From the cell containing the given text, extract its center point as [X, Y] coordinate. 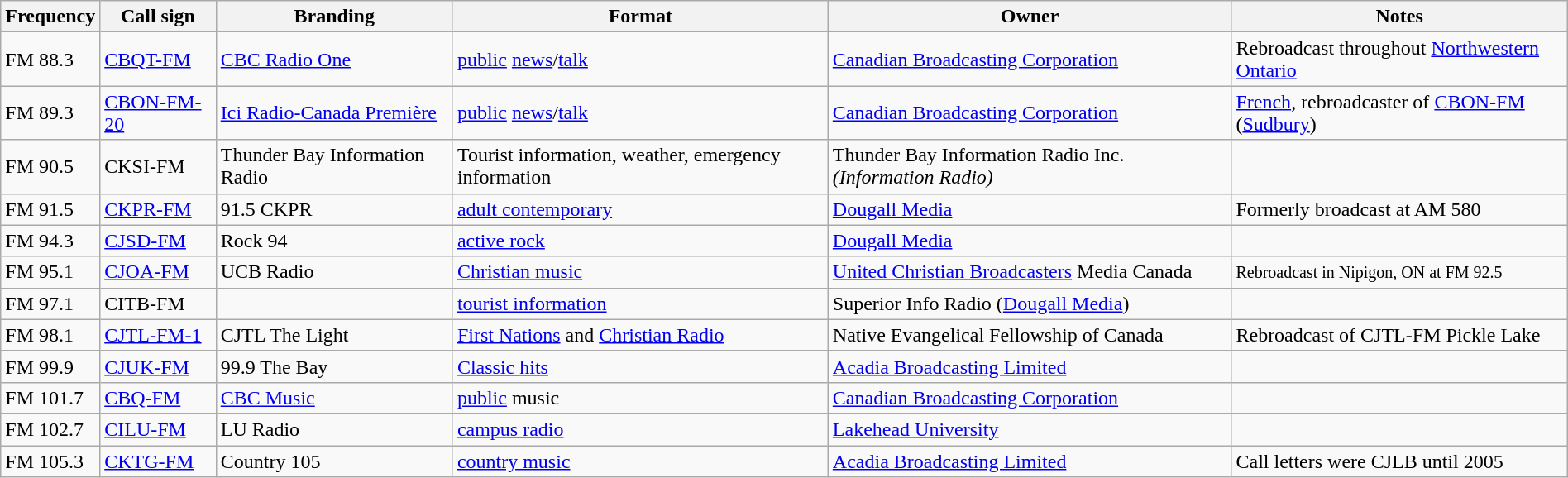
CJOA-FM [159, 272]
FM 98.1 [50, 335]
FM 94.3 [50, 241]
CBQT-FM [159, 60]
active rock [640, 241]
Call sign [159, 17]
Native Evangelical Fellowship of Canada [1030, 335]
Tourist information, weather, emergency information [640, 167]
French, rebroadcaster of CBON-FM (Sudbury) [1399, 112]
FM 97.1 [50, 304]
Rock 94 [334, 241]
CJTL-FM-1 [159, 335]
FM 95.1 [50, 272]
Frequency [50, 17]
campus radio [640, 429]
CJUK-FM [159, 366]
91.5 CKPR [334, 209]
First Nations and Christian Radio [640, 335]
United Christian Broadcasters Media Canada [1030, 272]
adult contemporary [640, 209]
Notes [1399, 17]
CJSD-FM [159, 241]
FM 88.3 [50, 60]
Ici Radio-Canada Première [334, 112]
Country 105 [334, 461]
tourist information [640, 304]
Owner [1030, 17]
FM 105.3 [50, 461]
Rebroadcast throughout Northwestern Ontario [1399, 60]
FM 89.3 [50, 112]
CKTG-FM [159, 461]
CILU-FM [159, 429]
CKPR-FM [159, 209]
Formerly broadcast at AM 580 [1399, 209]
CITB-FM [159, 304]
LU Radio [334, 429]
Superior Info Radio (Dougall Media) [1030, 304]
UCB Radio [334, 272]
Thunder Bay Information Radio Inc. (Information Radio) [1030, 167]
CBON-FM-20 [159, 112]
Christian music [640, 272]
Call letters were CJLB until 2005 [1399, 461]
FM 99.9 [50, 366]
Classic hits [640, 366]
FM 101.7 [50, 398]
CKSI-FM [159, 167]
public music [640, 398]
CJTL The Light [334, 335]
CBC Radio One [334, 60]
Format [640, 17]
Rebroadcast of CJTL-FM Pickle Lake [1399, 335]
CBQ-FM [159, 398]
country music [640, 461]
99.9 The Bay [334, 366]
Thunder Bay Information Radio [334, 167]
Rebroadcast in Nipigon, ON at FM 92.5 [1399, 272]
FM 102.7 [50, 429]
FM 90.5 [50, 167]
Lakehead University [1030, 429]
Branding [334, 17]
FM 91.5 [50, 209]
CBC Music [334, 398]
